Return the [X, Y] coordinate for the center point of the cell that contains the specified text.  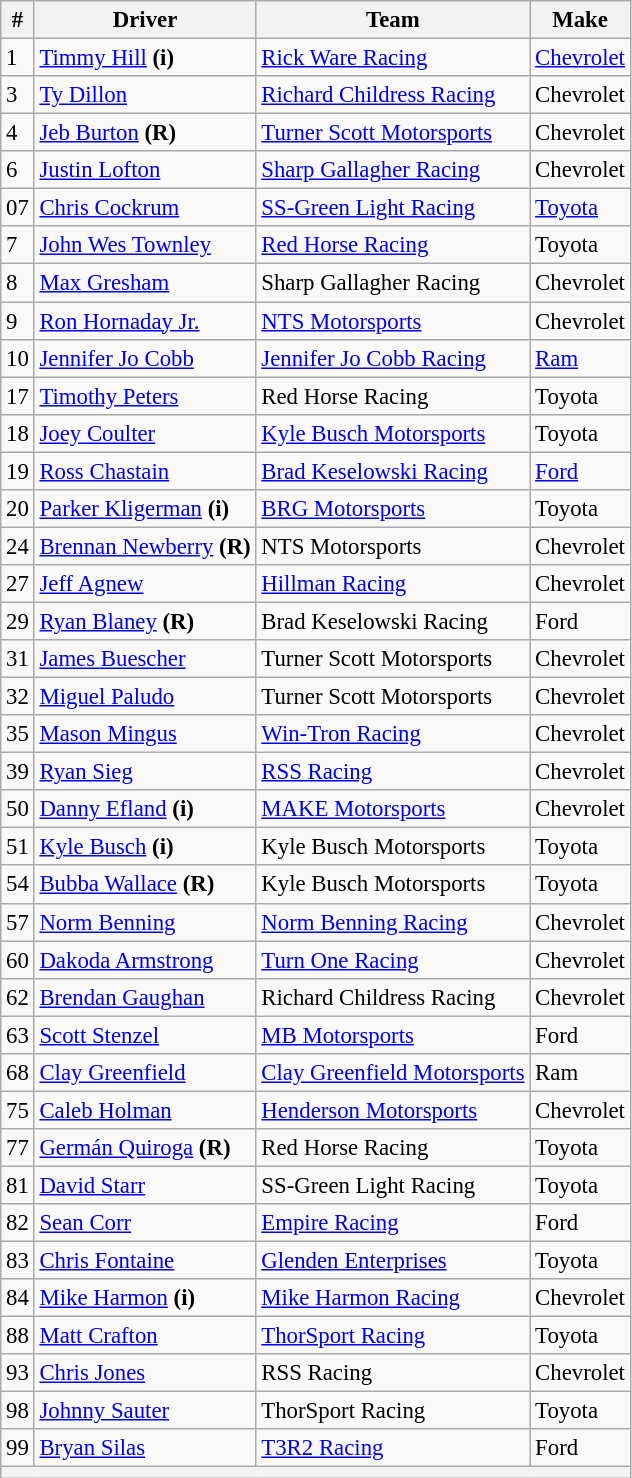
18 [18, 433]
20 [18, 509]
Mike Harmon (i) [145, 1298]
7 [18, 245]
82 [18, 1223]
83 [18, 1261]
Jennifer Jo Cobb Racing [393, 358]
9 [18, 321]
60 [18, 960]
Empire Racing [393, 1223]
51 [18, 847]
68 [18, 1073]
Mike Harmon Racing [393, 1298]
Max Gresham [145, 283]
Parker Kligerman (i) [145, 509]
T3R2 Racing [393, 1449]
Justin Lofton [145, 170]
Bubba Wallace (R) [145, 885]
Ryan Sieg [145, 772]
8 [18, 283]
Ty Dillon [145, 95]
Clay Greenfield Motorsports [393, 1073]
Turn One Racing [393, 960]
David Starr [145, 1185]
1 [18, 58]
88 [18, 1336]
10 [18, 358]
Kyle Busch (i) [145, 847]
Jeff Agnew [145, 584]
Win-Tron Racing [393, 734]
Team [393, 20]
Rick Ware Racing [393, 58]
99 [18, 1449]
3 [18, 95]
Driver [145, 20]
Joey Coulter [145, 433]
31 [18, 659]
29 [18, 621]
32 [18, 697]
Chris Cockrum [145, 208]
Ross Chastain [145, 471]
4 [18, 133]
Johnny Sauter [145, 1411]
John Wes Townley [145, 245]
81 [18, 1185]
Timmy Hill (i) [145, 58]
Danny Efland (i) [145, 809]
Ron Hornaday Jr. [145, 321]
24 [18, 546]
Henderson Motorsports [393, 1110]
17 [18, 396]
Jeb Burton (R) [145, 133]
Make [580, 20]
98 [18, 1411]
57 [18, 922]
Norm Benning Racing [393, 922]
Bryan Silas [145, 1449]
6 [18, 170]
39 [18, 772]
Sean Corr [145, 1223]
Dakoda Armstrong [145, 960]
Caleb Holman [145, 1110]
Chris Fontaine [145, 1261]
93 [18, 1373]
84 [18, 1298]
Brennan Newberry (R) [145, 546]
Germán Quiroga (R) [145, 1148]
Chris Jones [145, 1373]
Mason Mingus [145, 734]
MB Motorsports [393, 1035]
50 [18, 809]
Jennifer Jo Cobb [145, 358]
07 [18, 208]
# [18, 20]
27 [18, 584]
Miguel Paludo [145, 697]
35 [18, 734]
75 [18, 1110]
Scott Stenzel [145, 1035]
62 [18, 997]
BRG Motorsports [393, 509]
Glenden Enterprises [393, 1261]
MAKE Motorsports [393, 809]
James Buescher [145, 659]
Ryan Blaney (R) [145, 621]
Matt Crafton [145, 1336]
Timothy Peters [145, 396]
Brendan Gaughan [145, 997]
Clay Greenfield [145, 1073]
19 [18, 471]
Norm Benning [145, 922]
77 [18, 1148]
63 [18, 1035]
Hillman Racing [393, 584]
54 [18, 885]
